Find where the given text appears and provide that cell's center as (x, y) coordinate. 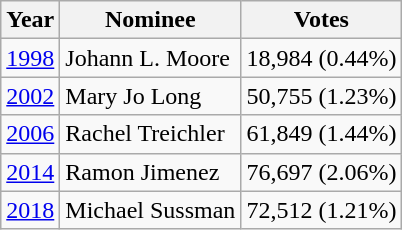
2006 (30, 134)
2002 (30, 96)
Year (30, 20)
Rachel Treichler (150, 134)
Mary Jo Long (150, 96)
18,984 (0.44%) (322, 58)
Michael Sussman (150, 210)
2018 (30, 210)
76,697 (2.06%) (322, 172)
Johann L. Moore (150, 58)
72,512 (1.21%) (322, 210)
1998 (30, 58)
Ramon Jimenez (150, 172)
Nominee (150, 20)
50,755 (1.23%) (322, 96)
2014 (30, 172)
61,849 (1.44%) (322, 134)
Votes (322, 20)
